Extract the (X, Y) coordinate from the center of the cell holding the provided text.  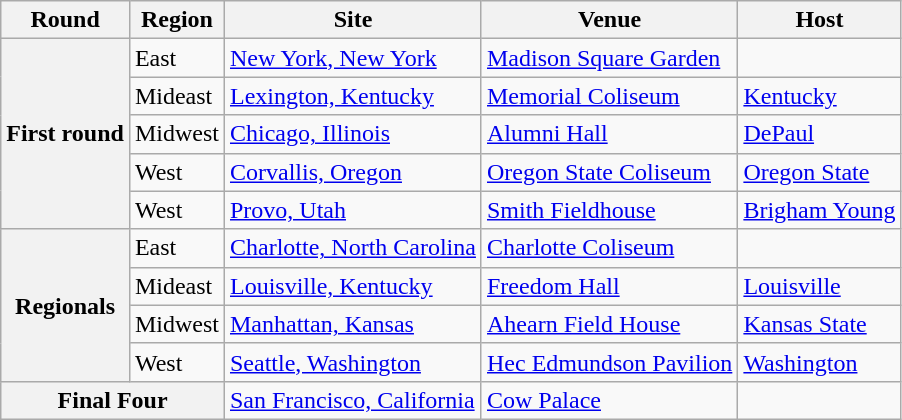
Kentucky (820, 96)
Charlotte, North Carolina (352, 248)
Corvallis, Oregon (352, 172)
Brigham Young (820, 210)
First round (66, 134)
Memorial Coliseum (609, 96)
Seattle, Washington (352, 362)
Site (352, 20)
Washington (820, 362)
San Francisco, California (352, 400)
Smith Fieldhouse (609, 210)
New York, New York (352, 58)
Final Four (113, 400)
Manhattan, Kansas (352, 324)
Madison Square Garden (609, 58)
Lexington, Kentucky (352, 96)
Oregon State (820, 172)
Freedom Hall (609, 286)
Host (820, 20)
Chicago, Illinois (352, 134)
Charlotte Coliseum (609, 248)
Oregon State Coliseum (609, 172)
Region (176, 20)
DePaul (820, 134)
Louisville (820, 286)
Ahearn Field House (609, 324)
Venue (609, 20)
Hec Edmundson Pavilion (609, 362)
Provo, Utah (352, 210)
Alumni Hall (609, 134)
Cow Palace (609, 400)
Regionals (66, 305)
Kansas State (820, 324)
Louisville, Kentucky (352, 286)
Round (66, 20)
